Provide the (x, y) coordinate of the cell's center where the given text is located.  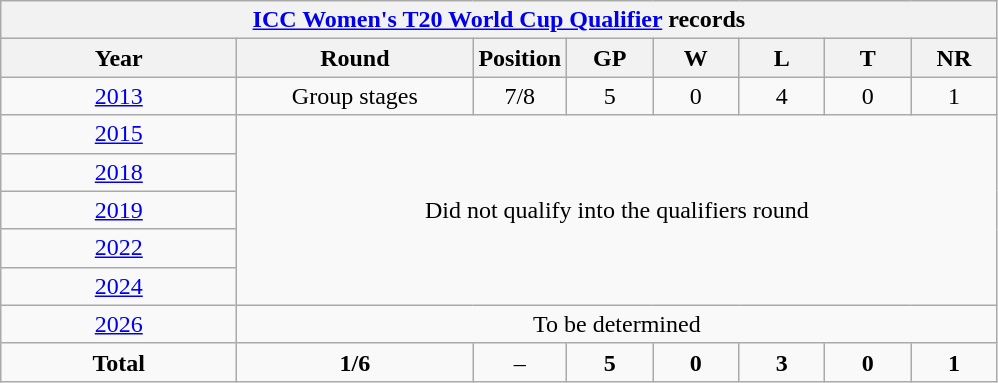
2018 (119, 172)
T (868, 58)
Year (119, 58)
GP (610, 58)
4 (782, 96)
Total (119, 362)
2026 (119, 324)
2015 (119, 134)
1/6 (355, 362)
2024 (119, 286)
W (696, 58)
7/8 (520, 96)
Group stages (355, 96)
NR (954, 58)
ICC Women's T20 World Cup Qualifier records (499, 20)
2013 (119, 96)
2019 (119, 210)
Round (355, 58)
– (520, 362)
L (782, 58)
Position (520, 58)
Did not qualify into the qualifiers round (617, 210)
2022 (119, 248)
3 (782, 362)
To be determined (617, 324)
